From the cell containing the given text, extract its center point as (x, y) coordinate. 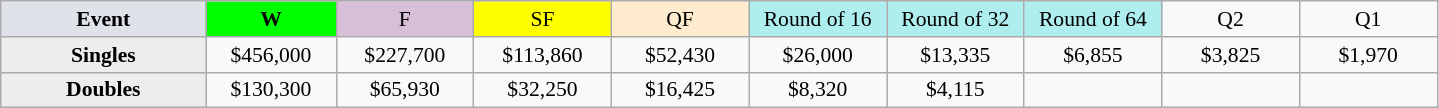
$3,825 (1231, 55)
Round of 64 (1093, 19)
$65,930 (405, 90)
$6,855 (1093, 55)
Event (104, 19)
$130,300 (271, 90)
$227,700 (405, 55)
$26,000 (818, 55)
Singles (104, 55)
$52,430 (680, 55)
Doubles (104, 90)
$113,860 (543, 55)
Round of 32 (955, 19)
$1,970 (1368, 55)
$8,320 (818, 90)
$16,425 (680, 90)
$456,000 (271, 55)
SF (543, 19)
QF (680, 19)
F (405, 19)
Q2 (1231, 19)
$32,250 (543, 90)
Round of 16 (818, 19)
Q1 (1368, 19)
$13,335 (955, 55)
W (271, 19)
$4,115 (955, 90)
